Return the [X, Y] coordinate for the center point of the cell that contains the specified text.  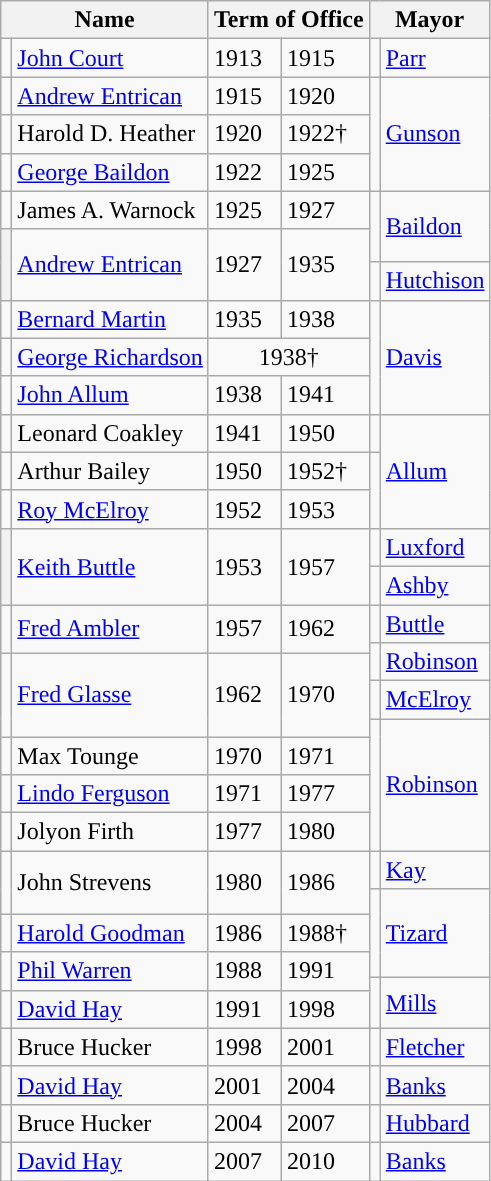
1988 [244, 971]
Davis [435, 357]
Harold D. Heather [110, 134]
Ashby [435, 585]
1922 [244, 172]
Lindo Ferguson [110, 794]
Baildon [435, 226]
Name [105, 20]
1988† [325, 933]
Hutchison [435, 281]
Kay [435, 870]
Bernard Martin [110, 319]
James A. Warnock [110, 210]
Mayor [430, 20]
Keith Buttle [110, 566]
Mills [435, 1002]
Luxford [435, 547]
1922† [325, 134]
John Allum [110, 395]
2010 [325, 1161]
John Strevens [110, 882]
Harold Goodman [110, 933]
Phil Warren [110, 971]
John Court [110, 58]
1952† [325, 471]
1913 [244, 58]
Tizard [435, 934]
Fletcher [435, 1047]
1938† [288, 357]
Arthur Bailey [110, 471]
Roy McElroy [110, 509]
McElroy [435, 700]
Jolyon Firth [110, 832]
Fred Ambler [110, 628]
Leonard Coakley [110, 433]
Gunson [435, 134]
Allum [435, 471]
Parr [435, 58]
George Baildon [110, 172]
Fred Glasse [110, 695]
Buttle [435, 623]
George Richardson [110, 357]
Max Tounge [110, 755]
1952 [244, 509]
Hubbard [435, 1123]
Term of Office [288, 20]
